Find where the given text appears and provide that cell's center as [x, y] coordinate. 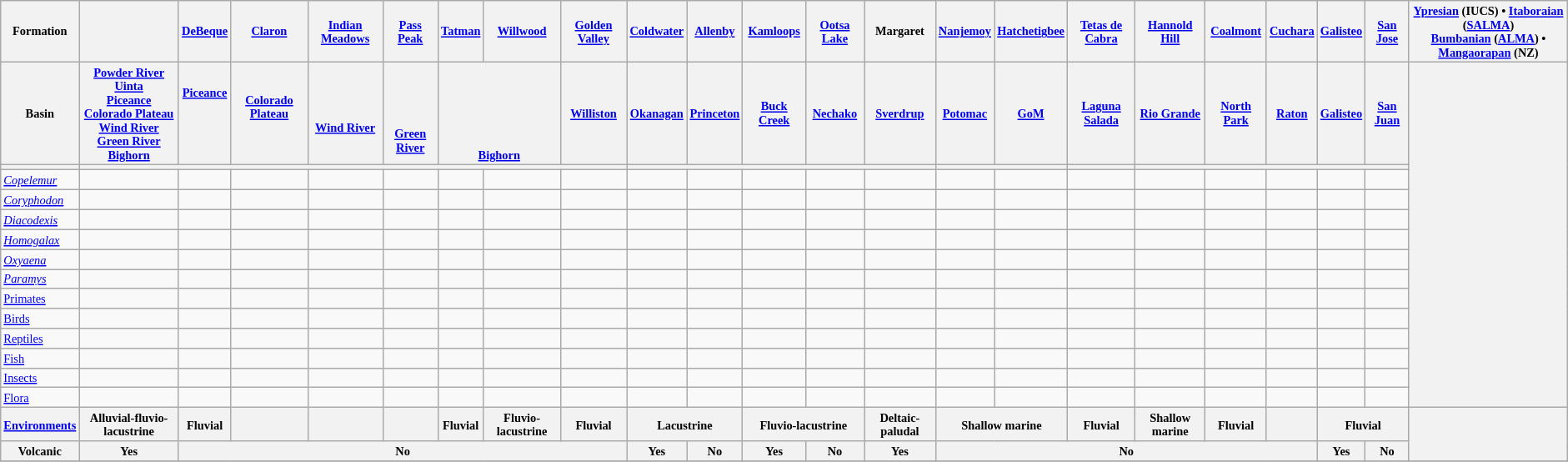
Reptiles [40, 338]
Tatman [460, 30]
Volcanic [40, 450]
Rio Grande [1170, 113]
Deltaic-paludal [900, 424]
Paramys [40, 279]
Allenby [715, 30]
Insects [40, 378]
Pass Peak [410, 30]
Fish [40, 358]
Hatchetigbee [1031, 30]
Powder RiverUintaPiceanceColorado PlateauWind RiverGreen RiverBighorn [129, 113]
Formation [40, 30]
Kamloops [774, 30]
North Park [1235, 113]
Nechako [834, 113]
Nanjemoy [964, 30]
Birds [40, 319]
Hannold Hill [1170, 30]
Environments [40, 424]
Golden Valley [594, 30]
Coalmont [1235, 30]
Okanagan [657, 113]
Coldwater [657, 30]
Alluvial-fluvio-lacustrine [129, 424]
Raton [1292, 113]
Tetas de Cabra [1102, 30]
Ootsa Lake [834, 30]
Basin [40, 113]
Colorado Plateau [269, 113]
Oxyaena [40, 259]
San Jose [1387, 30]
Cuchara [1292, 30]
Potomac [964, 113]
Diacodexis [40, 219]
Sverdrup [900, 113]
Willwood [522, 30]
Primates [40, 299]
Coryphodon [40, 199]
Wind River [345, 113]
Indian Meadows [345, 30]
Green River [410, 113]
Laguna Salada [1102, 113]
Princeton [715, 113]
Piceance [204, 113]
Lacustrine [685, 424]
Williston [594, 113]
San Juan [1387, 113]
Ypresian (IUCS) • Itaboraian (SALMA)Bumbanian (ALMA) • Mangaorapan (NZ) [1489, 30]
Claron [269, 30]
Copelemur [40, 180]
Bighorn [498, 113]
DeBeque [204, 30]
Flora [40, 397]
GoM [1031, 113]
Homogalax [40, 239]
Buck Creek [774, 113]
Margaret [900, 30]
